Provide the (X, Y) coordinate of the cell's center where the given text is located.  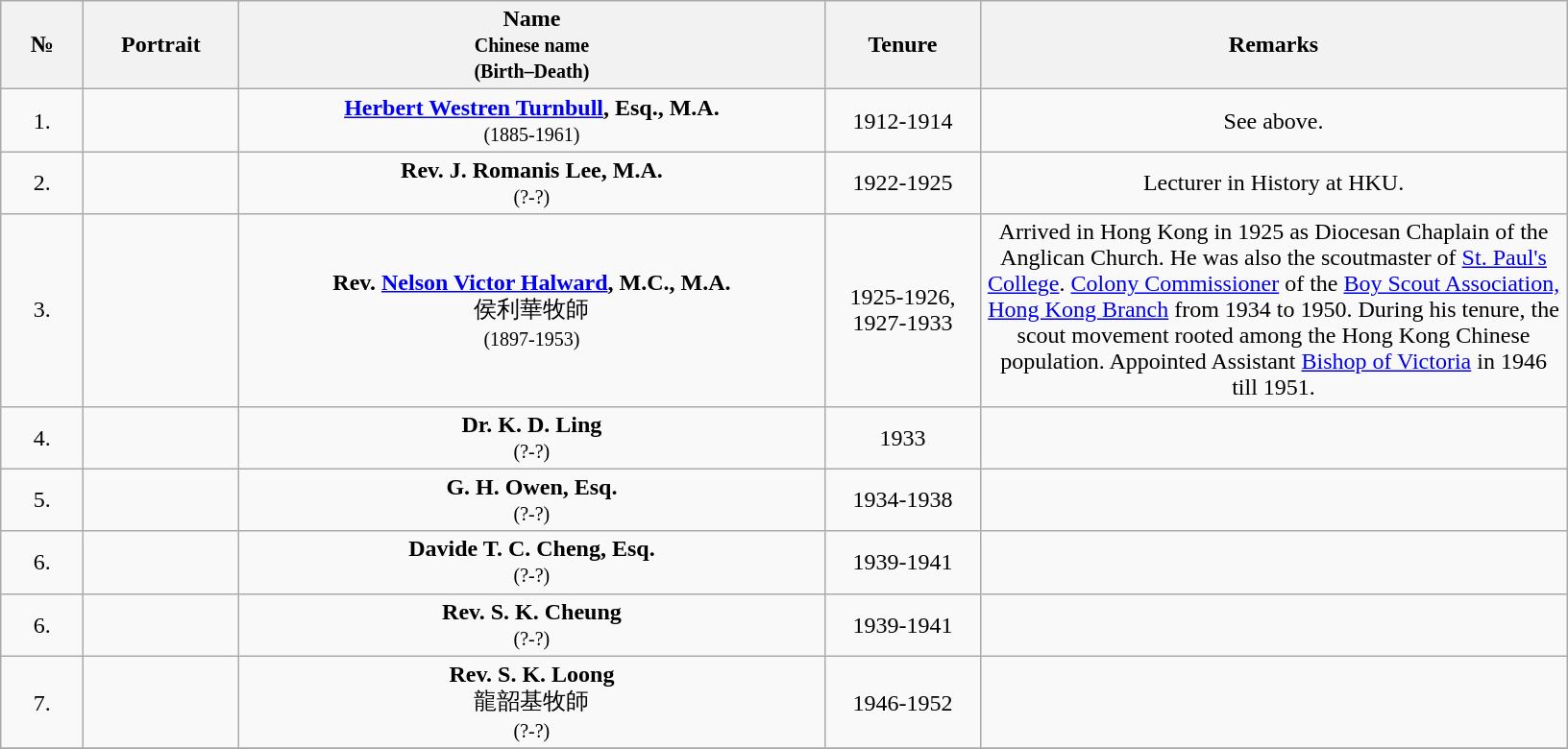
1922-1925 (903, 182)
7. (42, 703)
G. H. Owen, Esq.(?-?) (532, 499)
Remarks (1274, 45)
5. (42, 499)
Rev. S. K. Cheung(?-?) (532, 624)
Rev. J. Romanis Lee, M.A.(?-?) (532, 182)
2. (42, 182)
See above. (1274, 121)
NameChinese name(Birth–Death) (532, 45)
1946-1952 (903, 703)
Rev. Nelson Victor Halward, M.C., M.A.侯利華牧師(1897-1953) (532, 310)
Dr. K. D. Ling(?-?) (532, 438)
1925-1926, 1927-1933 (903, 310)
1933 (903, 438)
Lecturer in History at HKU. (1274, 182)
Herbert Westren Turnbull, Esq., M.A.(1885-1961) (532, 121)
3. (42, 310)
4. (42, 438)
Tenure (903, 45)
1912-1914 (903, 121)
1. (42, 121)
Rev. S. K. Loong龍韶基牧師(?-?) (532, 703)
Davide T. C. Cheng, Esq.(?-?) (532, 563)
№ (42, 45)
1934-1938 (903, 499)
Portrait (161, 45)
